Scan for the cell matching the given text and deliver its (X, Y) coordinate at center. 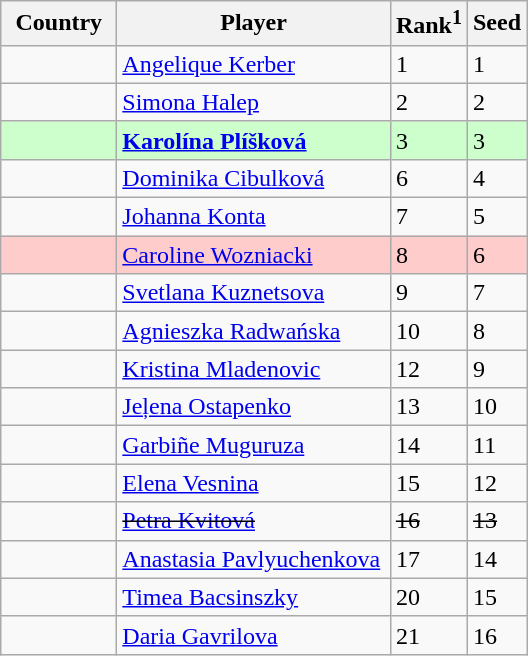
Dominika Cibulková (254, 178)
Timea Bacsinszky (254, 597)
17 (428, 559)
Caroline Wozniacki (254, 255)
Player (254, 24)
Anastasia Pavlyuchenkova (254, 559)
Svetlana Kuznetsova (254, 293)
Angelique Kerber (254, 64)
11 (496, 445)
Agnieszka Radwańska (254, 331)
21 (428, 635)
Elena Vesnina (254, 483)
Petra Kvitová (254, 521)
4 (496, 178)
5 (496, 217)
Karolína Plíšková (254, 140)
Country (59, 24)
Kristina Mladenovic (254, 369)
Daria Gavrilova (254, 635)
Seed (496, 24)
Johanna Konta (254, 217)
20 (428, 597)
Rank1 (428, 24)
Garbiñe Muguruza (254, 445)
Jeļena Ostapenko (254, 407)
Simona Halep (254, 102)
